Provide the [x, y] coordinate of the cell's center where the given text is located.  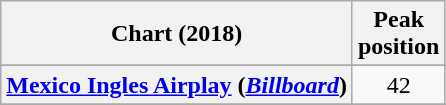
Peakposition [398, 34]
Chart (2018) [177, 34]
42 [398, 85]
Mexico Ingles Airplay (Billboard) [177, 85]
